Determine the (x, y) coordinate at the center of the cell enclosing the given text.  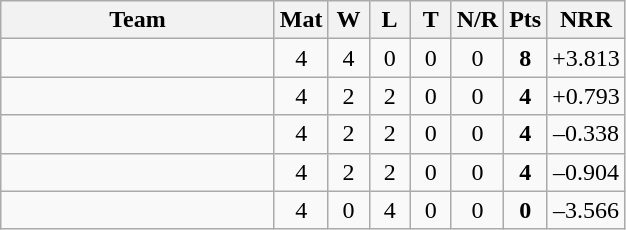
N/R (477, 20)
W (348, 20)
T (430, 20)
–0.904 (586, 172)
8 (526, 58)
Pts (526, 20)
Mat (301, 20)
NRR (586, 20)
L (390, 20)
–0.338 (586, 134)
+0.793 (586, 96)
–3.566 (586, 210)
+3.813 (586, 58)
Team (138, 20)
